From the cell containing the given text, extract its center point as (x, y) coordinate. 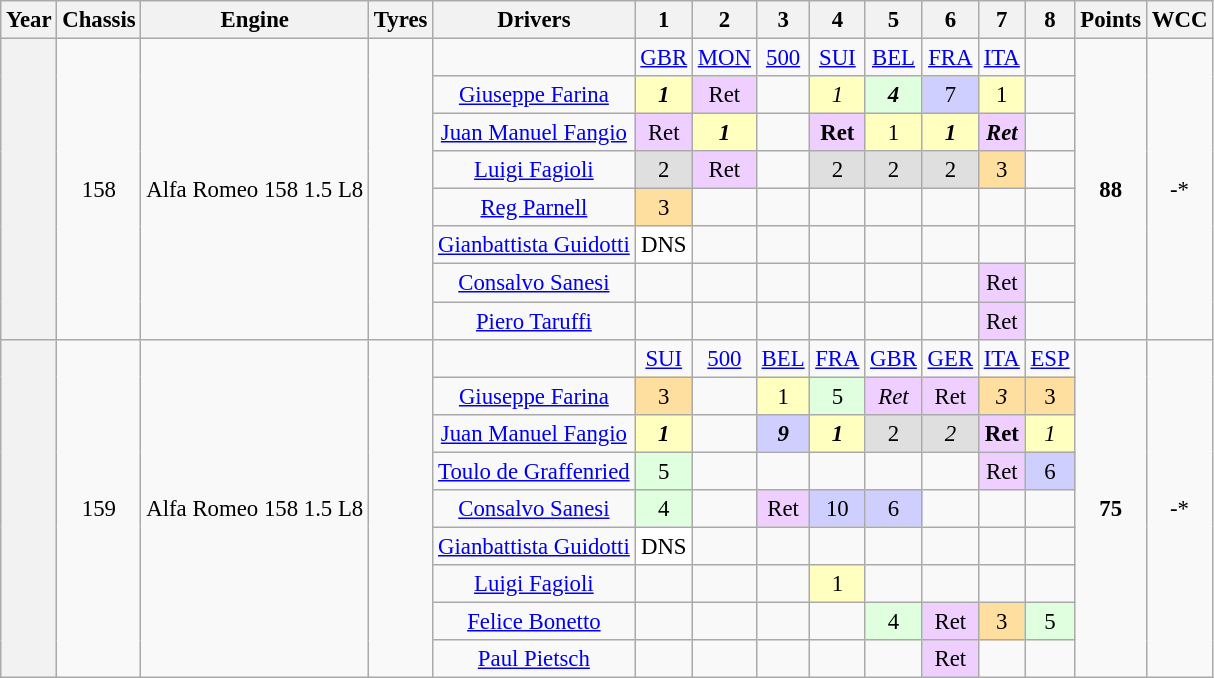
Engine (255, 20)
Drivers (534, 20)
10 (838, 509)
9 (783, 433)
75 (1110, 508)
Chassis (99, 20)
88 (1110, 190)
Tyres (401, 20)
MON (724, 58)
Felice Bonetto (534, 621)
Paul Pietsch (534, 659)
8 (1050, 20)
ESP (1050, 358)
Toulo de Graffenried (534, 471)
159 (99, 508)
158 (99, 190)
Piero Taruffi (534, 321)
GER (950, 358)
WCC (1179, 20)
Points (1110, 20)
Reg Parnell (534, 208)
Year (29, 20)
